From the cell containing the given text, extract its center point as (x, y) coordinate. 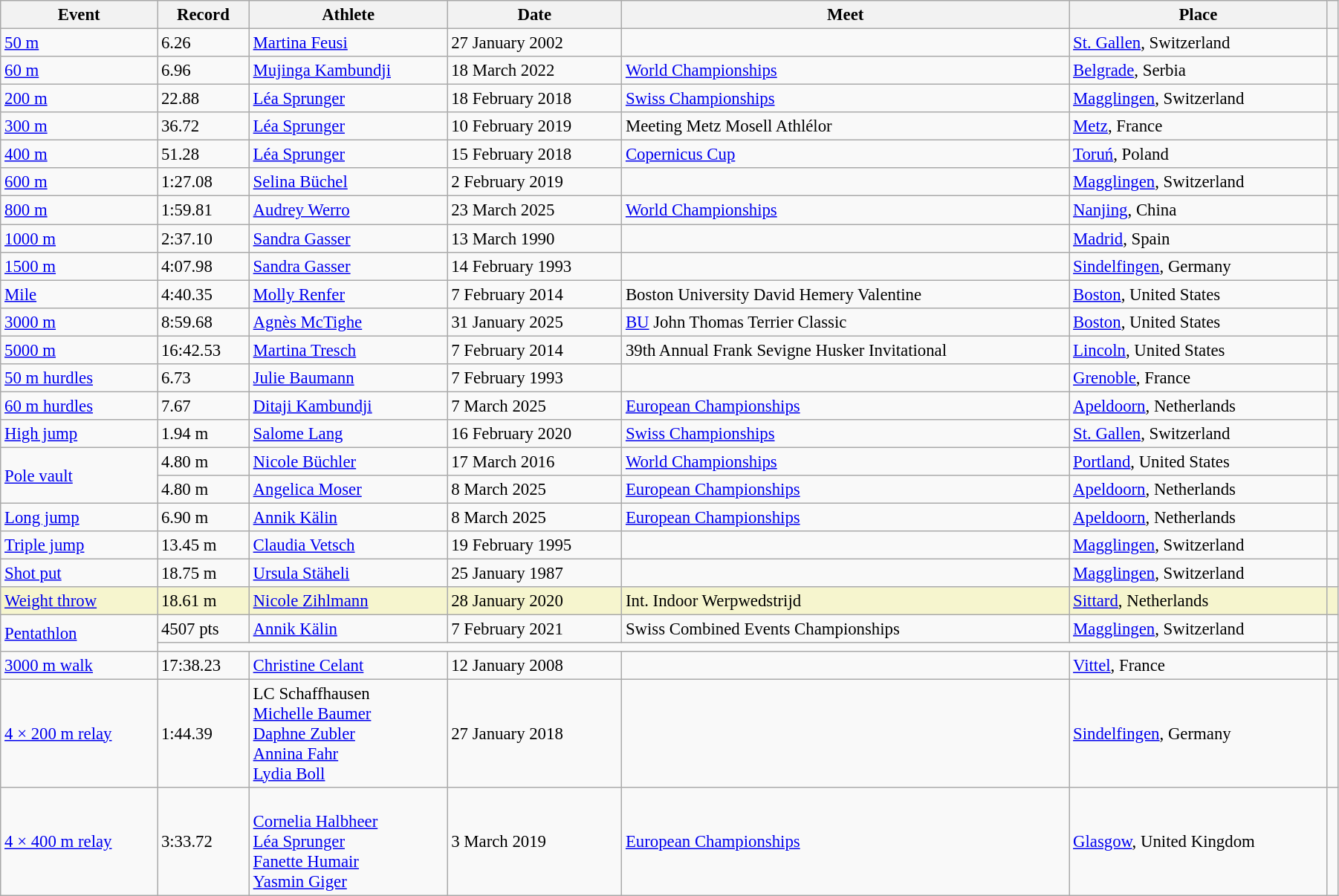
1000 m (79, 238)
50 m (79, 43)
13 March 1990 (535, 238)
1.94 m (204, 434)
Salome Lang (348, 434)
18 March 2022 (535, 71)
Ursula Stäheli (348, 574)
Sittard, Netherlands (1198, 601)
Selina Büchel (348, 182)
7 March 2025 (535, 406)
Event (79, 15)
LC SchaffhausenMichelle BaumerDaphne ZublerAnnina FahrLydia Boll (348, 733)
Mile (79, 294)
17:38.23 (204, 665)
Agnès McTighe (348, 322)
51.28 (204, 155)
12 January 2008 (535, 665)
Record (204, 15)
800 m (79, 210)
60 m (79, 71)
High jump (79, 434)
400 m (79, 155)
Copernicus Cup (846, 155)
Pole vault (79, 475)
13.45 m (204, 545)
Triple jump (79, 545)
Meeting Metz Mosell Athlélor (846, 126)
8:59.68 (204, 322)
19 February 1995 (535, 545)
600 m (79, 182)
Nicole Büchler (348, 461)
Claudia Vetsch (348, 545)
BU John Thomas Terrier Classic (846, 322)
Nanjing, China (1198, 210)
Int. Indoor Werpwedstrijd (846, 601)
6.90 m (204, 518)
Audrey Werro (348, 210)
6.73 (204, 378)
7.67 (204, 406)
Julie Baumann (348, 378)
Glasgow, United Kingdom (1198, 841)
Vittel, France (1198, 665)
16:42.53 (204, 350)
Boston University David Hemery Valentine (846, 294)
2:37.10 (204, 238)
18.61 m (204, 601)
3000 m (79, 322)
60 m hurdles (79, 406)
50 m hurdles (79, 378)
Belgrade, Serbia (1198, 71)
3 March 2019 (535, 841)
200 m (79, 99)
Place (1198, 15)
Date (535, 15)
Martina Tresch (348, 350)
7 February 2021 (535, 629)
Portland, United States (1198, 461)
31 January 2025 (535, 322)
Grenoble, France (1198, 378)
Athlete (348, 15)
23 March 2025 (535, 210)
14 February 1993 (535, 266)
Weight throw (79, 601)
28 January 2020 (535, 601)
16 February 2020 (535, 434)
27 January 2018 (535, 733)
18.75 m (204, 574)
Metz, France (1198, 126)
Cornelia HalbheerLéa SprungerFanette HumairYasmin Giger (348, 841)
36.72 (204, 126)
Meet (846, 15)
1500 m (79, 266)
Mujinga Kambundji (348, 71)
300 m (79, 126)
Toruń, Poland (1198, 155)
10 February 2019 (535, 126)
Long jump (79, 518)
1:44.39 (204, 733)
3:33.72 (204, 841)
Nicole Zihlmann (348, 601)
18 February 2018 (535, 99)
Lincoln, United States (1198, 350)
2 February 2019 (535, 182)
17 March 2016 (535, 461)
Swiss Combined Events Championships (846, 629)
22.88 (204, 99)
Martina Feusi (348, 43)
7 February 1993 (535, 378)
Madrid, Spain (1198, 238)
15 February 2018 (535, 155)
27 January 2002 (535, 43)
4 × 200 m relay (79, 733)
5000 m (79, 350)
6.96 (204, 71)
4507 pts (204, 629)
Ditaji Kambundji (348, 406)
Molly Renfer (348, 294)
Angelica Moser (348, 490)
4 × 400 m relay (79, 841)
6.26 (204, 43)
3000 m walk (79, 665)
39th Annual Frank Sevigne Husker Invitational (846, 350)
4:40.35 (204, 294)
1:59.81 (204, 210)
1:27.08 (204, 182)
25 January 1987 (535, 574)
Christine Celant (348, 665)
Pentathlon (79, 633)
4:07.98 (204, 266)
Shot put (79, 574)
